Return (x, y) of the center of cell containing provided text 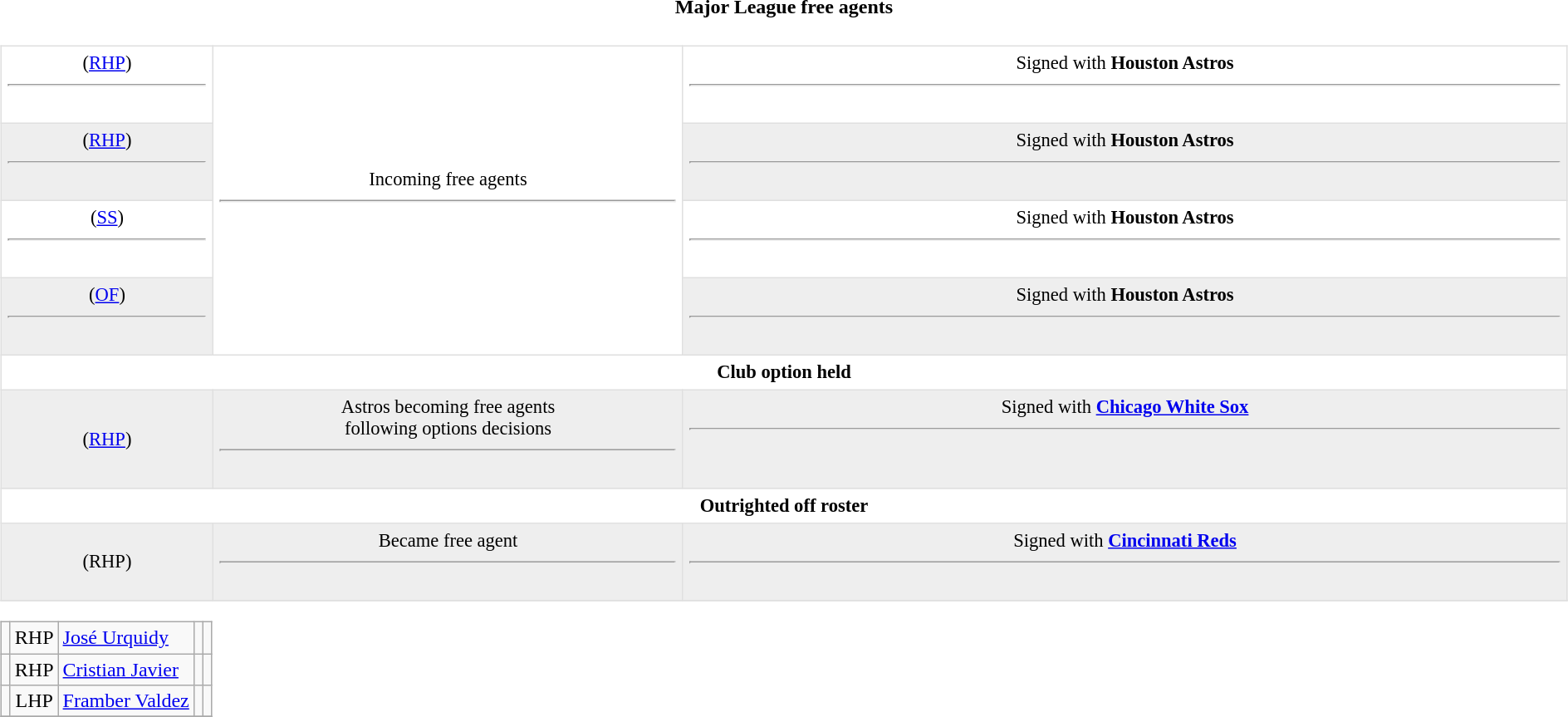
Club option held (784, 372)
Signed with Cincinnati Reds (1125, 562)
LHP (34, 701)
Became free agent (448, 562)
Outrighted off roster (784, 506)
Signed with Chicago White Sox (1125, 439)
Framber Valdez (126, 701)
Astros becoming free agents following options decisions (448, 439)
José Urquidy (126, 638)
Cristian Javier (126, 670)
Incoming free agents (448, 200)
(SS) (106, 239)
(OF) (106, 316)
